Scan for the cell matching the given text and deliver its (x, y) coordinate at center. 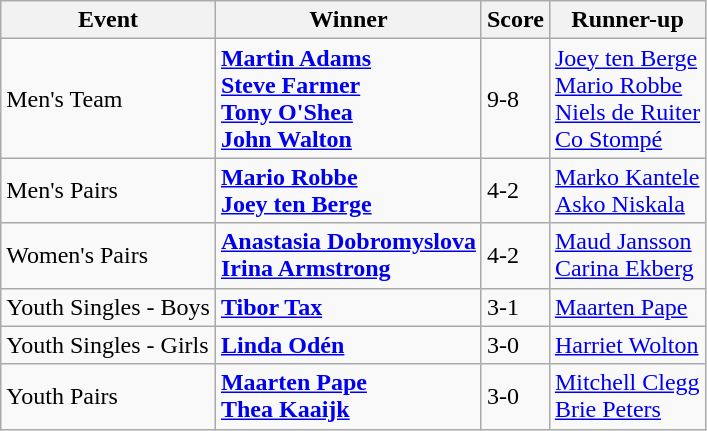
Harriet Wolton (627, 345)
Tibor Tax (348, 307)
Martin AdamsSteve FarmerTony O'SheaJohn Walton (348, 98)
Maud JanssonCarina Ekberg (627, 256)
Maarten Pape (627, 307)
Maarten PapeThea Kaaijk (348, 396)
Mario RobbeJoey ten Berge (348, 190)
Women's Pairs (108, 256)
Joey ten BergeMario RobbeNiels de RuiterCo Stompé (627, 98)
Mitchell CleggBrie Peters (627, 396)
9-8 (515, 98)
Youth Pairs (108, 396)
3-1 (515, 307)
Event (108, 20)
Winner (348, 20)
Marko KanteleAsko Niskala (627, 190)
Men's Pairs (108, 190)
Youth Singles - Girls (108, 345)
Men's Team (108, 98)
Runner-up (627, 20)
Score (515, 20)
Anastasia DobromyslovaIrina Armstrong (348, 256)
Linda Odén (348, 345)
Youth Singles - Boys (108, 307)
